Return the (X, Y) coordinate for the center point of the cell that contains the specified text.  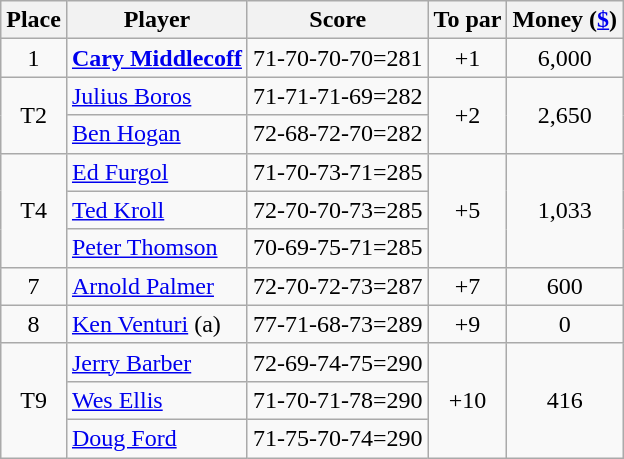
72-70-70-73=285 (338, 210)
1,033 (565, 210)
6,000 (565, 58)
416 (565, 400)
7 (34, 286)
Arnold Palmer (156, 286)
71-70-73-71=285 (338, 172)
72-68-72-70=282 (338, 134)
77-71-68-73=289 (338, 324)
8 (34, 324)
71-75-70-74=290 (338, 438)
71-70-71-78=290 (338, 400)
72-70-72-73=287 (338, 286)
+5 (468, 210)
72-69-74-75=290 (338, 362)
71-70-70-70=281 (338, 58)
0 (565, 324)
To par (468, 20)
T9 (34, 400)
Peter Thomson (156, 248)
+2 (468, 115)
600 (565, 286)
71-71-71-69=282 (338, 96)
Score (338, 20)
Cary Middlecoff (156, 58)
+10 (468, 400)
Ted Kroll (156, 210)
Jerry Barber (156, 362)
Ken Venturi (a) (156, 324)
Money ($) (565, 20)
+1 (468, 58)
+9 (468, 324)
Place (34, 20)
2,650 (565, 115)
T4 (34, 210)
Julius Boros (156, 96)
70-69-75-71=285 (338, 248)
Doug Ford (156, 438)
Wes Ellis (156, 400)
Ed Furgol (156, 172)
+7 (468, 286)
Player (156, 20)
1 (34, 58)
T2 (34, 115)
Ben Hogan (156, 134)
